From the cell containing the given text, extract its center point as [x, y] coordinate. 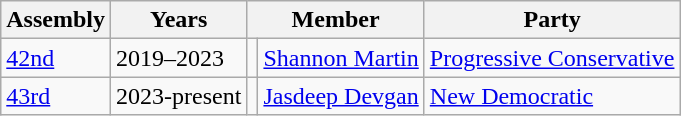
Shannon Martin [341, 58]
42nd [56, 58]
Years [178, 20]
Party [552, 20]
Jasdeep Devgan [341, 96]
43rd [56, 96]
Progressive Conservative [552, 58]
New Democratic [552, 96]
2019–2023 [178, 58]
Assembly [56, 20]
Member [336, 20]
2023-present [178, 96]
